Detect which cell encompasses the target text, then output its [x, y] center coordinate. 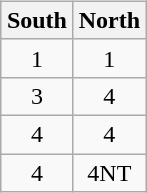
North [109, 20]
South [37, 20]
3 [37, 96]
4NT [109, 173]
